Locate the cell with the specified text and output its [X, Y] center coordinate. 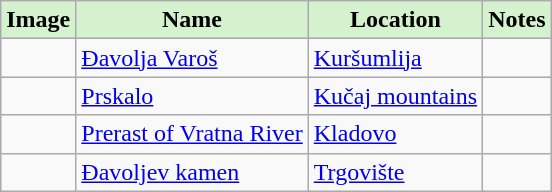
Name [192, 20]
Prskalo [192, 96]
Kladovo [395, 134]
Image [38, 20]
Kučaj mountains [395, 96]
Location [395, 20]
Trgovište [395, 172]
Prerast of Vratna River [192, 134]
Kuršumlija [395, 58]
Đavolja Varoš [192, 58]
Đavoljev kamen [192, 172]
Notes [517, 20]
